Return the (x, y) coordinate for the center point of the cell that contains the specified text.  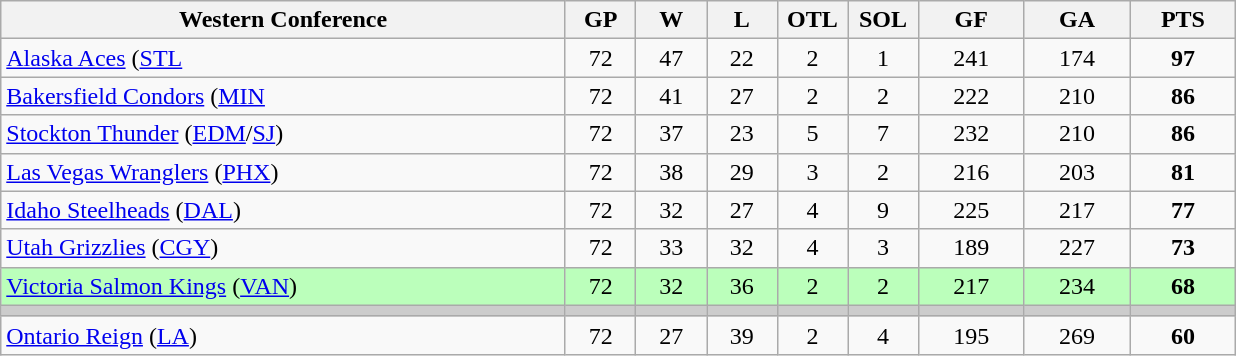
W (672, 20)
Bakersfield Condors (MIN (284, 96)
9 (884, 210)
Las Vegas Wranglers (PHX) (284, 172)
5 (812, 134)
189 (971, 248)
269 (1077, 335)
GF (971, 20)
222 (971, 96)
33 (672, 248)
GP (600, 20)
60 (1183, 335)
225 (971, 210)
7 (884, 134)
37 (672, 134)
216 (971, 172)
38 (672, 172)
Utah Grizzlies (CGY) (284, 248)
23 (742, 134)
39 (742, 335)
234 (1077, 286)
PTS (1183, 20)
232 (971, 134)
195 (971, 335)
1 (884, 58)
Ontario Reign (LA) (284, 335)
Alaska Aces (STL (284, 58)
81 (1183, 172)
36 (742, 286)
SOL (884, 20)
L (742, 20)
227 (1077, 248)
77 (1183, 210)
Western Conference (284, 20)
29 (742, 172)
22 (742, 58)
241 (971, 58)
Idaho Steelheads (DAL) (284, 210)
174 (1077, 58)
68 (1183, 286)
OTL (812, 20)
97 (1183, 58)
Stockton Thunder (EDM/SJ) (284, 134)
GA (1077, 20)
47 (672, 58)
41 (672, 96)
73 (1183, 248)
203 (1077, 172)
Victoria Salmon Kings (VAN) (284, 286)
